Identify which cell holds the provided text, then report its [X, Y] central coordinate. 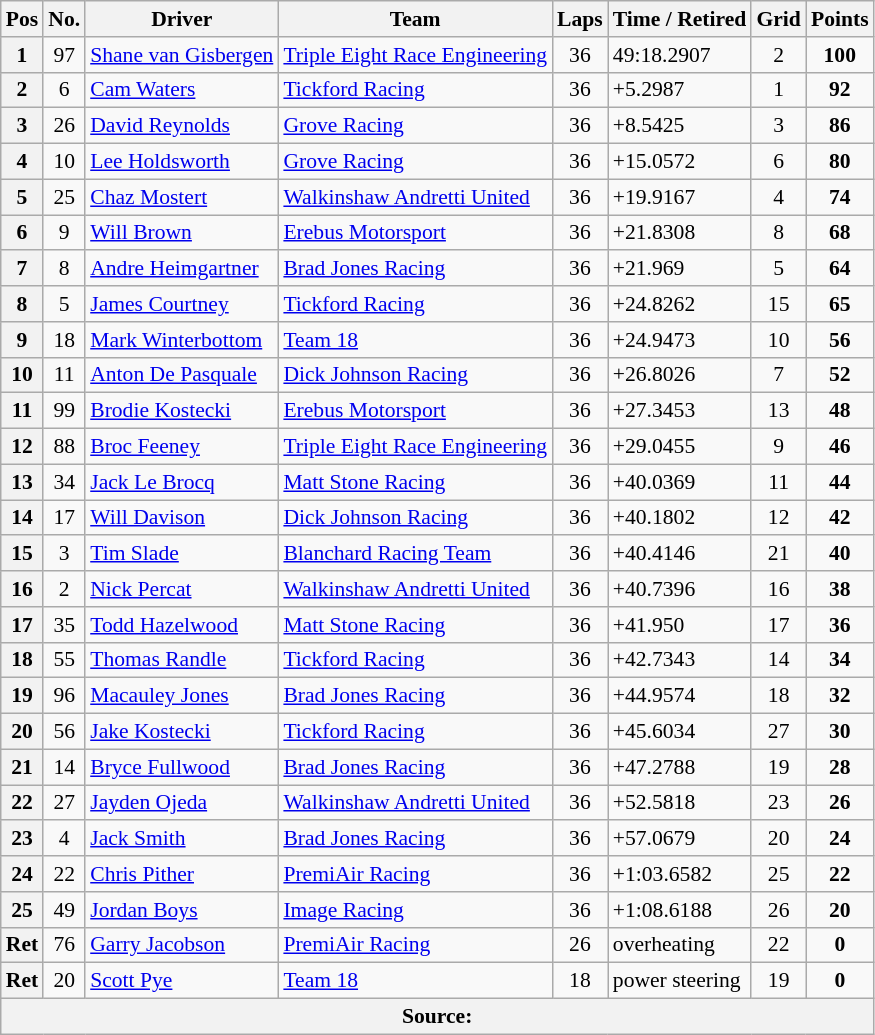
+41.950 [680, 625]
+21.8308 [680, 233]
+45.6034 [680, 732]
46 [840, 447]
Brodie Kostecki [182, 411]
52 [840, 375]
+8.5425 [680, 126]
+5.2987 [680, 90]
Chris Pither [182, 874]
+1:08.6188 [680, 910]
99 [64, 411]
+44.9574 [680, 696]
68 [840, 233]
Points [840, 19]
Jayden Ojeda [182, 803]
Broc Feeney [182, 447]
Thomas Randle [182, 660]
35 [64, 625]
Macauley Jones [182, 696]
David Reynolds [182, 126]
74 [840, 197]
+15.0572 [680, 162]
Lee Holdsworth [182, 162]
Andre Heimgartner [182, 269]
44 [840, 482]
+40.0369 [680, 482]
James Courtney [182, 304]
No. [64, 19]
Source: [438, 1017]
Will Davison [182, 518]
+40.4146 [680, 554]
+1:03.6582 [680, 874]
65 [840, 304]
30 [840, 732]
42 [840, 518]
100 [840, 55]
+47.2788 [680, 767]
92 [840, 90]
49:18.2907 [680, 55]
96 [64, 696]
64 [840, 269]
Time / Retired [680, 19]
38 [840, 589]
Anton De Pasquale [182, 375]
+40.7396 [680, 589]
97 [64, 55]
Jack Le Brocq [182, 482]
+42.7343 [680, 660]
+24.8262 [680, 304]
49 [64, 910]
48 [840, 411]
Will Brown [182, 233]
28 [840, 767]
32 [840, 696]
Team [415, 19]
86 [840, 126]
Garry Jacobson [182, 945]
Shane van Gisbergen [182, 55]
Pos [22, 19]
Mark Winterbottom [182, 340]
Bryce Fullwood [182, 767]
+40.1802 [680, 518]
Chaz Mostert [182, 197]
+24.9473 [680, 340]
Jack Smith [182, 839]
Nick Percat [182, 589]
+21.969 [680, 269]
40 [840, 554]
76 [64, 945]
Grid [778, 19]
+52.5818 [680, 803]
Image Racing [415, 910]
Cam Waters [182, 90]
+19.9167 [680, 197]
power steering [680, 981]
Tim Slade [182, 554]
Laps [580, 19]
Jake Kostecki [182, 732]
55 [64, 660]
overheating [680, 945]
+57.0679 [680, 839]
+26.8026 [680, 375]
Blanchard Racing Team [415, 554]
Scott Pye [182, 981]
+29.0455 [680, 447]
Jordan Boys [182, 910]
88 [64, 447]
+27.3453 [680, 411]
Driver [182, 19]
Todd Hazelwood [182, 625]
80 [840, 162]
